Determine the [x, y] coordinate at the center of the cell enclosing the given text.  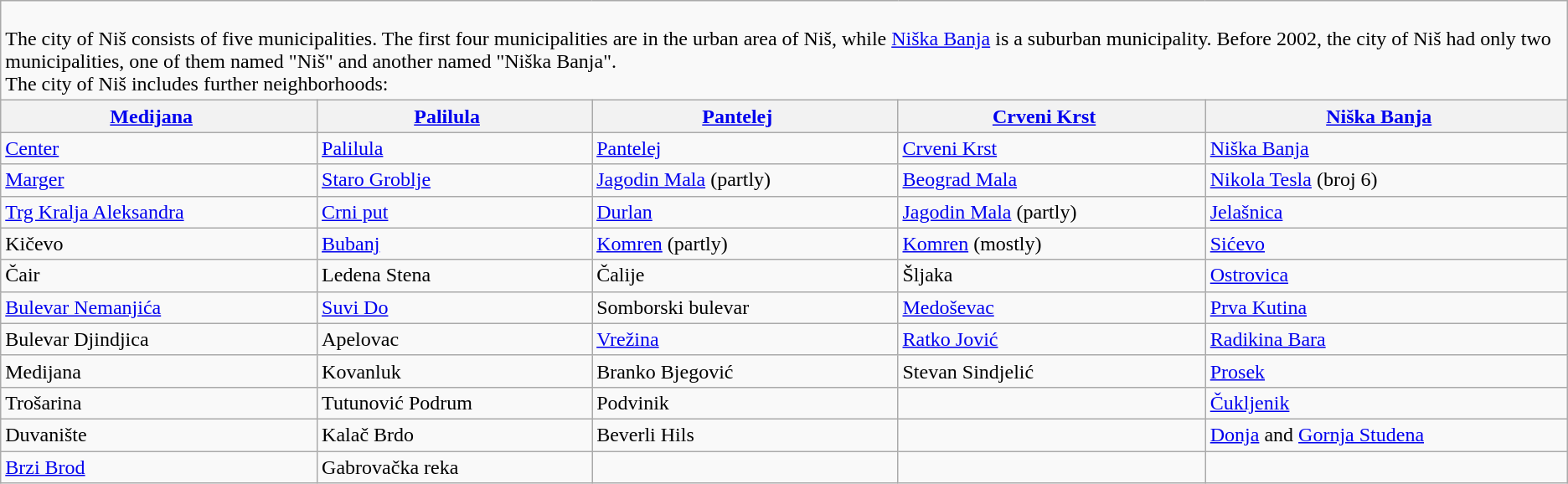
Komren (mostly) [1052, 244]
Prosek [1386, 371]
Beverli Hils [745, 435]
Tutunović Podrum [455, 403]
Brzi Brod [159, 466]
Ledena Stena [455, 275]
Ratko Jović [1052, 339]
Apelovac [455, 339]
Gabrovačka reka [455, 466]
Podvinik [745, 403]
Somborski bulevar [745, 307]
Radikina Bara [1386, 339]
Prva Kutina [1386, 307]
Suvi Do [455, 307]
Kovanluk [455, 371]
Stevan Sindjelić [1052, 371]
Komren (partly) [745, 244]
Kalač Brdo [455, 435]
Donja and Gornja Studena [1386, 435]
Medoševac [1052, 307]
Bulevar Djindjica [159, 339]
Staro Groblje [455, 180]
Beograd Mala [1052, 180]
Jelašnica [1386, 212]
Kičevo [159, 244]
Ostrovica [1386, 275]
Branko Bjegović [745, 371]
Duvanište [159, 435]
Bubanj [455, 244]
Marger [159, 180]
Trošarina [159, 403]
Trg Kralja Aleksandra [159, 212]
Vrežina [745, 339]
Sićevo [1386, 244]
Crni put [455, 212]
Bulevar Nemanjića [159, 307]
Čalije [745, 275]
Čair [159, 275]
Center [159, 148]
Šljaka [1052, 275]
Durlan [745, 212]
Čukljenik [1386, 403]
Nikola Tesla (broj 6) [1386, 180]
